Identify which cell holds the provided text, then report its [X, Y] central coordinate. 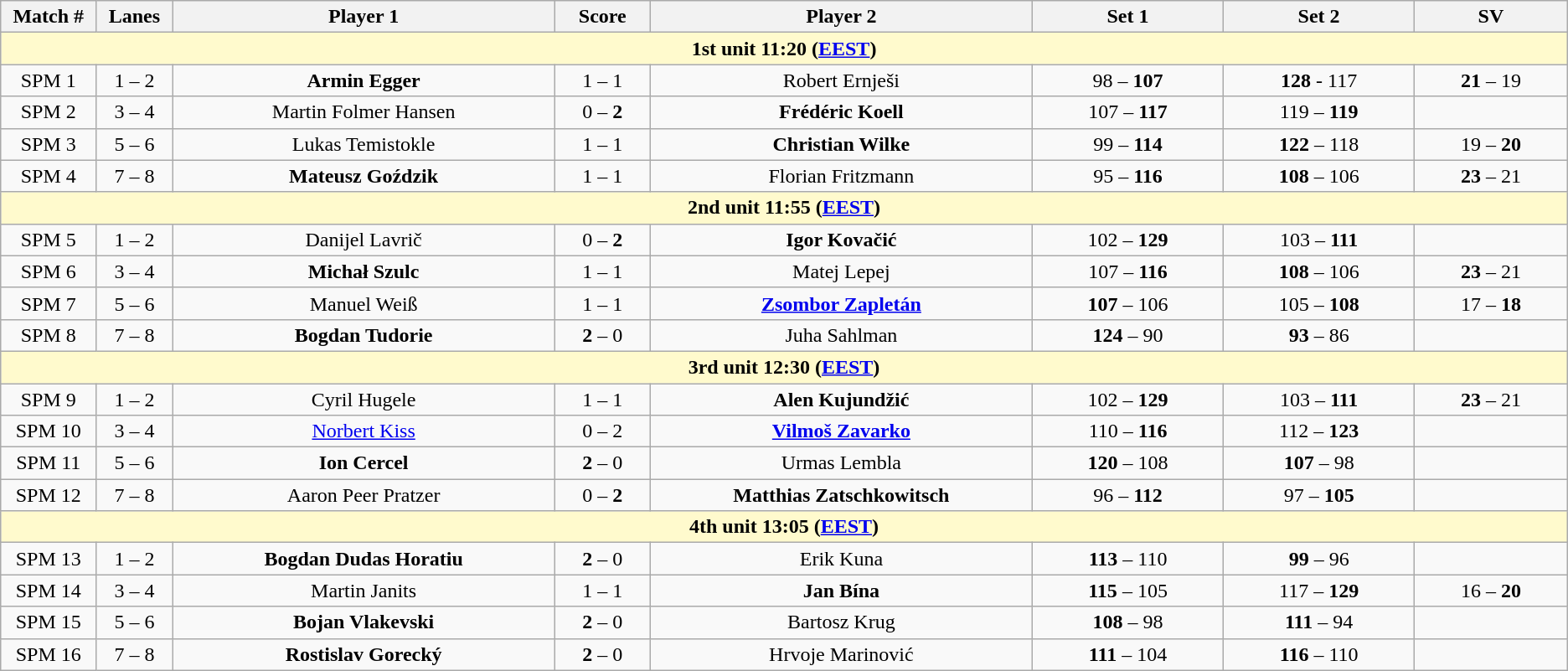
Erik Kuna [841, 559]
SPM 2 [49, 112]
Vilmoš Zavarko [841, 431]
115 – 105 [1127, 591]
SPM 13 [49, 559]
97 – 105 [1319, 495]
110 – 116 [1127, 431]
Player 2 [841, 17]
124 – 90 [1127, 335]
3rd unit 12:30 (EEST) [784, 367]
Igor Kovačić [841, 240]
Match # [49, 17]
Lanes [134, 17]
SPM 16 [49, 654]
Juha Sahlman [841, 335]
Ion Cercel [364, 463]
Lukas Temistokle [364, 144]
Score [602, 17]
Bogdan Tudorie [364, 335]
2nd unit 11:55 (EEST) [784, 208]
Hrvoje Marinović [841, 654]
Alen Kujundžić [841, 400]
Set 2 [1319, 17]
SPM 9 [49, 400]
Manuel Weiß [364, 303]
Bogdan Dudas Horatiu [364, 559]
Matthias Zatschkowitsch [841, 495]
Rostislav Gorecký [364, 654]
SPM 3 [49, 144]
Michał Szulc [364, 271]
SV [1491, 17]
Mateusz Goździk [364, 176]
Frédéric Koell [841, 112]
SPM 10 [49, 431]
Bartosz Krug [841, 622]
Jan Bína [841, 591]
108 – 98 [1127, 622]
128 - 117 [1319, 80]
SPM 5 [49, 240]
SPM 11 [49, 463]
93 – 86 [1319, 335]
21 – 19 [1491, 80]
Danijel Lavrič [364, 240]
Florian Fritzmann [841, 176]
116 – 110 [1319, 654]
120 – 108 [1127, 463]
Martin Janits [364, 591]
1st unit 11:20 (EEST) [784, 49]
SPM 6 [49, 271]
16 – 20 [1491, 591]
SPM 15 [49, 622]
Martin Folmer Hansen [364, 112]
105 – 108 [1319, 303]
107 – 117 [1127, 112]
SPM 4 [49, 176]
Robert Ernješi [841, 80]
Aaron Peer Pratzer [364, 495]
Matej Lepej [841, 271]
SPM 8 [49, 335]
Bojan Vlakevski [364, 622]
111 – 104 [1127, 654]
99 – 114 [1127, 144]
112 – 123 [1319, 431]
119 – 119 [1319, 112]
Player 1 [364, 17]
95 – 116 [1127, 176]
113 – 110 [1127, 559]
122 – 118 [1319, 144]
Christian Wilke [841, 144]
19 – 20 [1491, 144]
107 – 116 [1127, 271]
99 – 96 [1319, 559]
SPM 14 [49, 591]
SPM 12 [49, 495]
Armin Egger [364, 80]
Zsombor Zapletán [841, 303]
107 – 98 [1319, 463]
Cyril Hugele [364, 400]
SPM 1 [49, 80]
Norbert Kiss [364, 431]
Set 1 [1127, 17]
Urmas Lembla [841, 463]
17 – 18 [1491, 303]
107 – 106 [1127, 303]
SPM 7 [49, 303]
4th unit 13:05 (EEST) [784, 527]
98 – 107 [1127, 80]
111 – 94 [1319, 622]
117 – 129 [1319, 591]
96 – 112 [1127, 495]
